Search for the cell housing the specified text and yield its (X, Y) center coordinate. 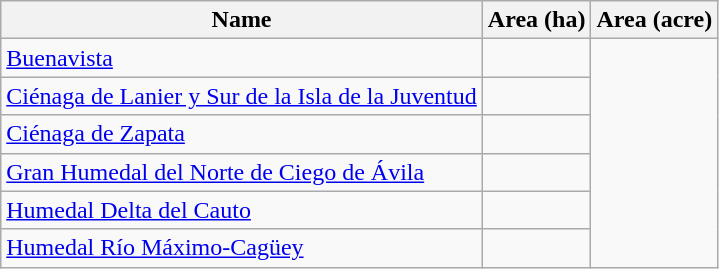
Ciénaga de Lanier y Sur de la Isla de la Juventud (242, 96)
Ciénaga de Zapata (242, 134)
Area (ha) (536, 20)
Gran Humedal del Norte de Ciego de Ávila (242, 172)
Buenavista (242, 58)
Humedal Delta del Cauto (242, 210)
Area (acre) (654, 20)
Humedal Río Máximo-Cagüey (242, 248)
Name (242, 20)
